From the cell containing the given text, extract its center point as [x, y] coordinate. 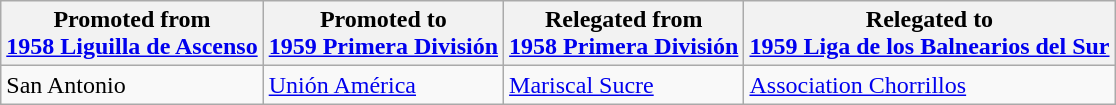
Unión América [383, 85]
Association Chorrillos [930, 85]
Promoted from1958 Liguilla de Ascenso [132, 34]
Relegated from1958 Primera División [624, 34]
Promoted to1959 Primera División [383, 34]
Relegated to1959 Liga de los Balnearios del Sur [930, 34]
San Antonio [132, 85]
Mariscal Sucre [624, 85]
